Return the (X, Y) coordinate for the center point of the cell that contains the specified text.  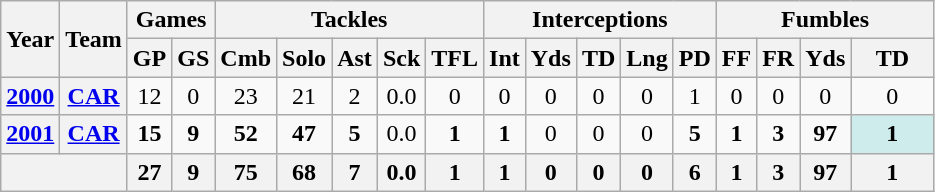
Interceptions (600, 20)
15 (149, 134)
Ast (355, 58)
23 (246, 96)
68 (304, 172)
FF (736, 58)
2000 (30, 96)
Games (170, 20)
Year (30, 39)
TFL (455, 58)
FR (778, 58)
6 (694, 172)
Cmb (246, 58)
Tackles (350, 20)
Int (505, 58)
21 (304, 96)
PD (694, 58)
47 (304, 134)
Team (94, 39)
2001 (30, 134)
Lng (647, 58)
GS (194, 58)
27 (149, 172)
Solo (304, 58)
Sck (401, 58)
12 (149, 96)
75 (246, 172)
52 (246, 134)
7 (355, 172)
GP (149, 58)
Fumbles (825, 20)
2 (355, 96)
